Provide the (X, Y) coordinate of the cell's center where the given text is located.  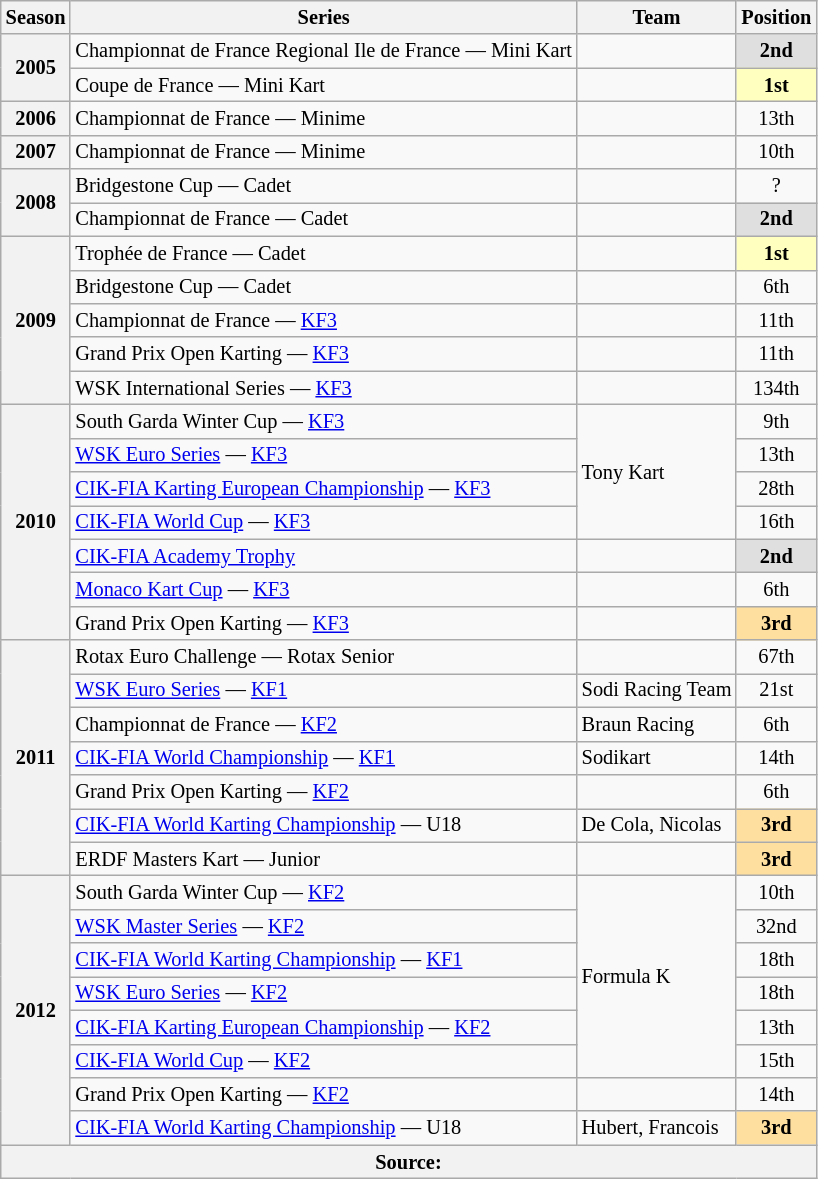
WSK Euro Series — KF3 (323, 455)
Trophée de France — Cadet (323, 253)
Championnat de France — KF3 (323, 320)
CIK-FIA World Karting Championship — KF1 (323, 960)
2008 (36, 202)
South Garda Winter Cup — KF3 (323, 421)
2010 (36, 522)
2011 (36, 758)
CIK-FIA Karting European Championship — KF3 (323, 489)
21st (776, 690)
Championnat de France Regional Ile de France — Mini Kart (323, 51)
WSK Euro Series — KF1 (323, 690)
2012 (36, 1010)
WSK Master Series — KF2 (323, 926)
? (776, 186)
Sodikart (657, 758)
2005 (36, 68)
67th (776, 657)
WSK International Series — KF3 (323, 388)
134th (776, 388)
Championnat de France — KF2 (323, 724)
CIK-FIA World Cup — KF2 (323, 1061)
Source: (409, 1162)
CIK-FIA World Cup — KF3 (323, 522)
Team (657, 17)
Braun Racing (657, 724)
South Garda Winter Cup — KF2 (323, 892)
2009 (36, 320)
2006 (36, 118)
Hubert, Francois (657, 1128)
Series (323, 17)
Formula K (657, 976)
28th (776, 489)
15th (776, 1061)
CIK-FIA World Championship — KF1 (323, 758)
32nd (776, 926)
CIK-FIA Karting European Championship — KF2 (323, 1027)
WSK Euro Series — KF2 (323, 993)
Monaco Kart Cup — KF3 (323, 589)
Position (776, 17)
ERDF Masters Kart — Junior (323, 859)
Tony Kart (657, 472)
Season (36, 17)
Coupe de France — Mini Kart (323, 85)
Rotax Euro Challenge — Rotax Senior (323, 657)
CIK-FIA Academy Trophy (323, 556)
Championnat de France — Cadet (323, 219)
De Cola, Nicolas (657, 825)
Sodi Racing Team (657, 690)
16th (776, 522)
9th (776, 421)
2007 (36, 152)
